Locate the cell with the specified text and output its [X, Y] center coordinate. 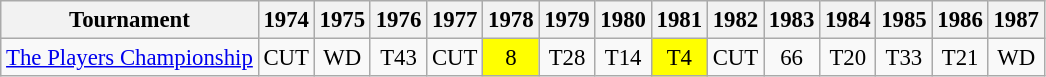
1980 [623, 20]
Tournament [130, 20]
T33 [904, 58]
1975 [342, 20]
1981 [679, 20]
1985 [904, 20]
T21 [960, 58]
1976 [398, 20]
T43 [398, 58]
66 [792, 58]
1974 [286, 20]
1979 [567, 20]
T14 [623, 58]
8 [511, 58]
T28 [567, 58]
T4 [679, 58]
1982 [735, 20]
1983 [792, 20]
1986 [960, 20]
1978 [511, 20]
1984 [848, 20]
The Players Championship [130, 58]
1977 [455, 20]
T20 [848, 58]
1987 [1016, 20]
